For the text-containing cell, return its midpoint in (X, Y) coordinate format. 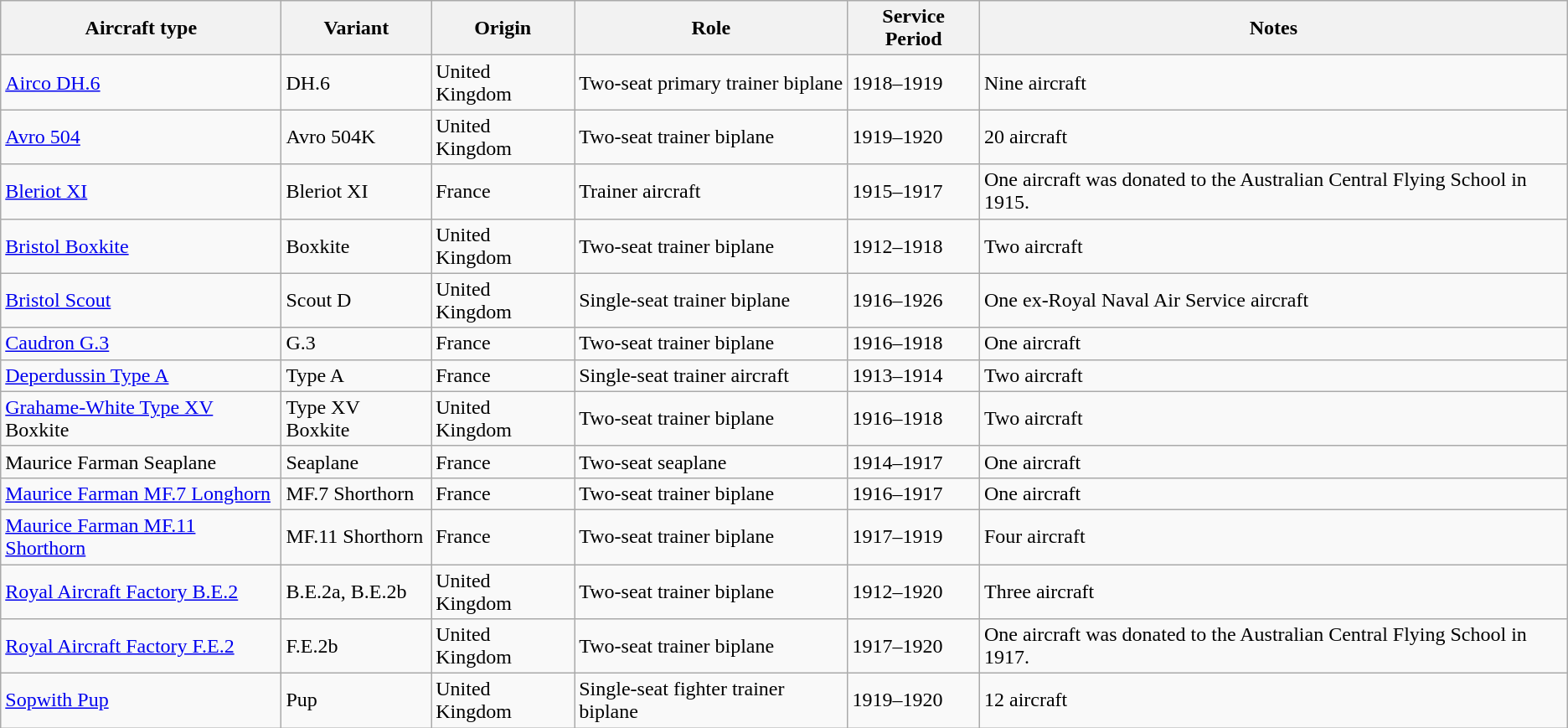
1917–1920 (914, 647)
1914–1917 (914, 462)
F.E.2b (357, 647)
1913–1914 (914, 375)
Two-seat seaplane (711, 462)
1915–1917 (914, 191)
12 aircraft (1273, 700)
Trainer aircraft (711, 191)
Royal Aircraft Factory B.E.2 (141, 591)
1917–1919 (914, 536)
B.E.2a, B.E.2b (357, 591)
Nine aircraft (1273, 82)
Maurice Farman MF.11 Shorthorn (141, 536)
Scout D (357, 300)
MF.11 Shorthorn (357, 536)
One aircraft was donated to the Australian Central Flying School in 1917. (1273, 647)
Three aircraft (1273, 591)
Grahame-White Type XV Boxkite (141, 419)
Single-seat trainer biplane (711, 300)
MF.7 Shorthorn (357, 493)
Avro 504K (357, 137)
Aircraft type (141, 28)
Maurice Farman Seaplane (141, 462)
Notes (1273, 28)
G.3 (357, 343)
Royal Aircraft Factory F.E.2 (141, 647)
Caudron G.3 (141, 343)
Origin (503, 28)
Variant (357, 28)
1918–1919 (914, 82)
Deperdussin Type A (141, 375)
One aircraft was donated to the Australian Central Flying School in 1915. (1273, 191)
One ex-Royal Naval Air Service aircraft (1273, 300)
1912–1918 (914, 246)
Service Period (914, 28)
Bristol Boxkite (141, 246)
1916–1917 (914, 493)
Airco DH.6 (141, 82)
Avro 504 (141, 137)
Single-seat fighter trainer biplane (711, 700)
Four aircraft (1273, 536)
Seaplane (357, 462)
Type A (357, 375)
1916–1926 (914, 300)
20 aircraft (1273, 137)
DH.6 (357, 82)
Boxkite (357, 246)
Sopwith Pup (141, 700)
Maurice Farman MF.7 Longhorn (141, 493)
1912–1920 (914, 591)
Pup (357, 700)
Bristol Scout (141, 300)
Two-seat primary trainer biplane (711, 82)
Role (711, 28)
Type XV Boxkite (357, 419)
Single-seat trainer aircraft (711, 375)
